Return the (x, y) coordinate for the center point of the cell that contains the specified text.  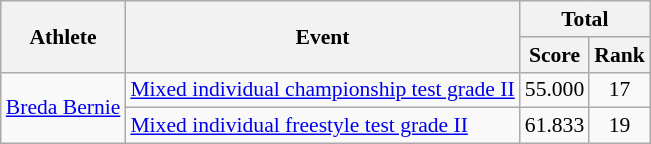
Total (585, 19)
Athlete (64, 36)
Event (322, 36)
Mixed individual championship test grade II (322, 90)
Breda Bernie (64, 108)
Rank (620, 55)
Score (554, 55)
61.833 (554, 126)
Mixed individual freestyle test grade II (322, 126)
17 (620, 90)
55.000 (554, 90)
19 (620, 126)
